Return the (x, y) coordinate for the center point of the cell that contains the specified text.  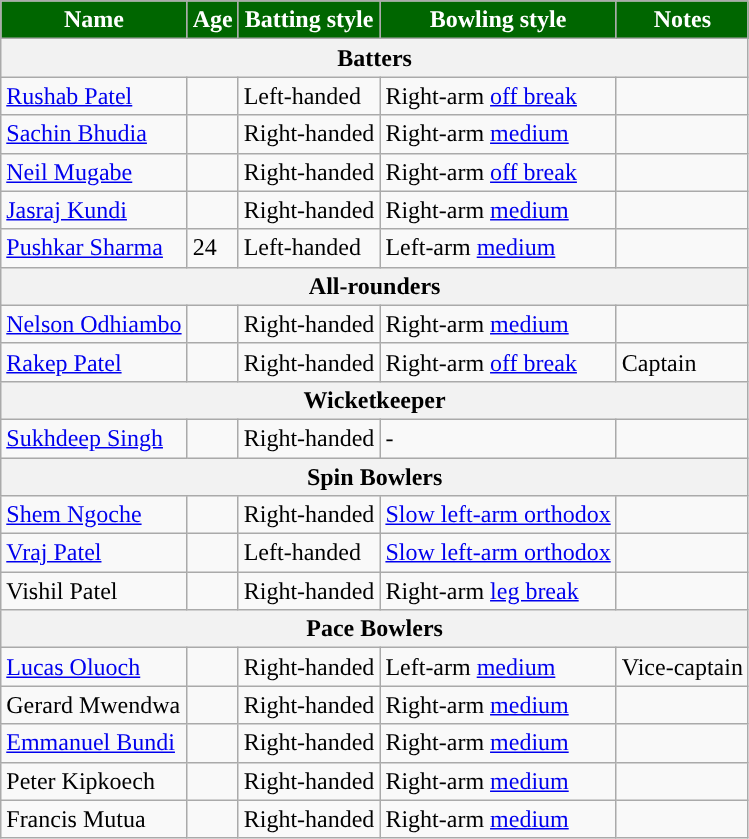
Notes (682, 20)
Bowling style (498, 20)
Rushab Patel (94, 96)
Wicketkeeper (375, 400)
Francis Mutua (94, 819)
Shem Ngoche (94, 515)
Lucas Oluoch (94, 667)
Batters (375, 58)
Sukhdeep Singh (94, 438)
Name (94, 20)
Captain (682, 362)
Peter Kipkoech (94, 781)
Gerard Mwendwa (94, 705)
Age (212, 20)
Right-arm leg break (498, 591)
Rakep Patel (94, 362)
Pushkar Sharma (94, 248)
All-rounders (375, 286)
24 (212, 248)
Nelson Odhiambo (94, 324)
Spin Bowlers (375, 477)
Neil Mugabe (94, 172)
- (498, 438)
Batting style (309, 20)
Jasraj Kundi (94, 210)
Vice-captain (682, 667)
Pace Bowlers (375, 629)
Vishil Patel (94, 591)
Emmanuel Bundi (94, 743)
Vraj Patel (94, 553)
Sachin Bhudia (94, 134)
